Return [x, y] of the center of cell containing provided text 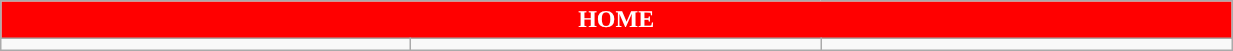
HOME [616, 20]
